Output the (X, Y) coordinate of the center of the cell containing the given text.  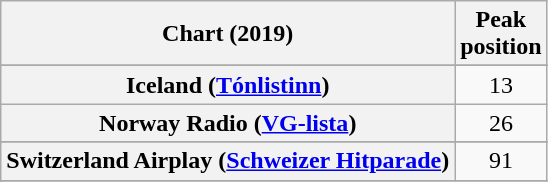
Iceland (Tónlistinn) (228, 85)
Switzerland Airplay (Schweizer Hitparade) (228, 161)
13 (501, 85)
91 (501, 161)
Chart (2019) (228, 34)
26 (501, 123)
Norway Radio (VG-lista) (228, 123)
Peakposition (501, 34)
